Identify which cell holds the provided text, then report its [x, y] central coordinate. 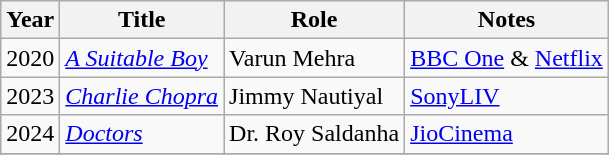
Doctors [142, 134]
Year [30, 20]
2024 [30, 134]
Notes [507, 20]
Role [314, 20]
SonyLIV [507, 96]
Charlie Chopra [142, 96]
2023 [30, 96]
BBC One & Netflix [507, 58]
Jimmy Nautiyal [314, 96]
A Suitable Boy [142, 58]
Title [142, 20]
Dr. Roy Saldanha [314, 134]
2020 [30, 58]
JioCinema [507, 134]
Varun Mehra [314, 58]
